For the text-containing cell, return its midpoint in (X, Y) coordinate format. 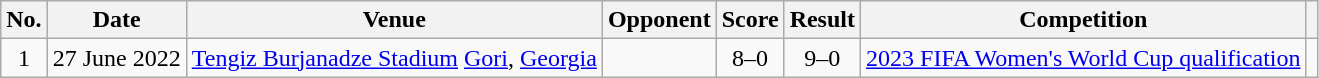
No. (24, 20)
27 June 2022 (116, 58)
Date (116, 20)
Competition (1084, 20)
2023 FIFA Women's World Cup qualification (1084, 58)
8–0 (750, 58)
1 (24, 58)
Result (822, 20)
Score (750, 20)
Opponent (659, 20)
Venue (394, 20)
9–0 (822, 58)
Tengiz Burjanadze Stadium Gori, Georgia (394, 58)
